Determine the [X, Y] coordinate at the center of the cell enclosing the given text.  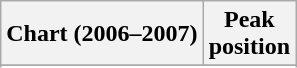
Peakposition [249, 34]
Chart (2006–2007) [102, 34]
